For the text-containing cell, return its midpoint in [x, y] coordinate format. 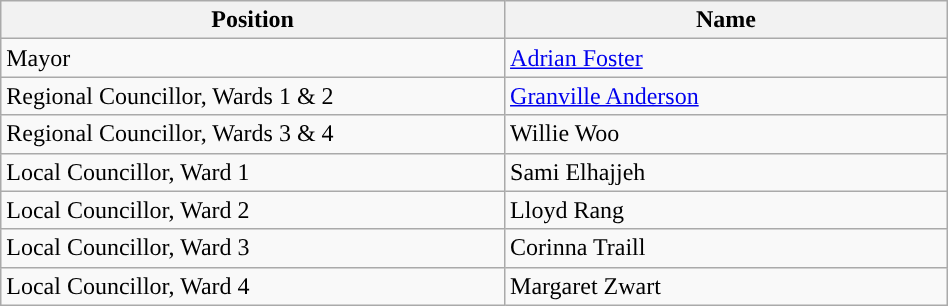
Corinna Traill [726, 248]
Local Councillor, Ward 3 [253, 248]
Name [726, 20]
Mayor [253, 58]
Margaret Zwart [726, 286]
Regional Councillor, Wards 1 & 2 [253, 96]
Willie Woo [726, 134]
Granville Anderson [726, 96]
Local Councillor, Ward 4 [253, 286]
Sami Elhajjeh [726, 172]
Local Councillor, Ward 2 [253, 210]
Lloyd Rang [726, 210]
Position [253, 20]
Regional Councillor, Wards 3 & 4 [253, 134]
Local Councillor, Ward 1 [253, 172]
Adrian Foster [726, 58]
